Determine the [x, y] coordinate at the center of the cell enclosing the given text.  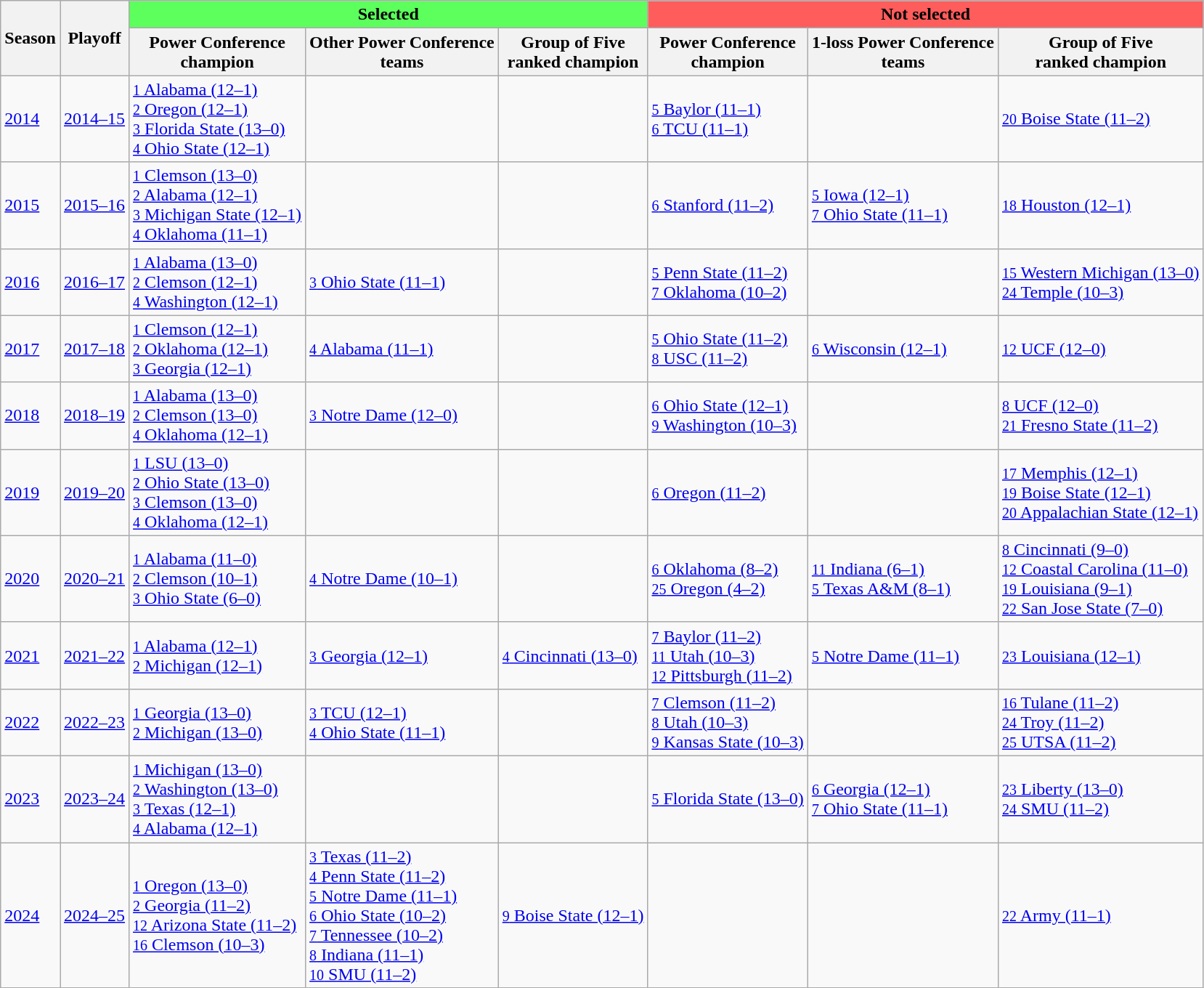
17 Memphis (12–1) 19 Boise State (12–1) 20 Appalachian State (12–1) [1101, 493]
2016 [30, 282]
2020 [30, 578]
Not selected [925, 15]
23 Louisiana (12–1) [1101, 655]
2018 [30, 416]
7 Baylor (11–2) 11 Utah (10–3) 12 Pittsburgh (11–2) [728, 655]
3 Georgia (12–1) [402, 655]
2023 [30, 799]
6 Oklahoma (8–2) 25 Oregon (4–2) [728, 578]
2015 [30, 205]
2019–20 [94, 493]
6 Georgia (12–1) 7 Ohio State (11–1) [903, 799]
2019 [30, 493]
22 Army (11–1) [1101, 915]
8 UCF (12–0) 21 Fresno State (11–2) [1101, 416]
1 LSU (13–0) 2 Ohio State (13–0) 3 Clemson (13–0) 4 Oklahoma (12–1) [218, 493]
6 Oregon (11–2) [728, 493]
1 Michigan (13–0) 2 Washington (13–0) 3 Texas (12–1) 4 Alabama (12–1) [218, 799]
2024–25 [94, 915]
Selected [389, 15]
5 Baylor (11–1) 6 TCU (11–1) [728, 119]
1 Alabama (11–0) 2 Clemson (10–1) 3 Ohio State (6–0) [218, 578]
15 Western Michigan (13–0) 24 Temple (10–3) [1101, 282]
2021 [30, 655]
5 Ohio State (11–2) 8 USC (11–2) [728, 349]
2022 [30, 722]
4 Notre Dame (10–1) [402, 578]
18 Houston (12–1) [1101, 205]
16 Tulane (11–2)24 Troy (11–2)25 UTSA (11–2) [1101, 722]
1-loss Power Conferenceteams [903, 52]
1 Clemson (13–0) 2 Alabama (12–1) 3 Michigan State (12–1) 4 Oklahoma (11–1) [218, 205]
12 UCF (12–0) [1101, 349]
11 Indiana (6–1) 5 Texas A&M (8–1) [903, 578]
1 Alabama (13–0) 2 Clemson (13–0) 4 Oklahoma (12–1) [218, 416]
3 Ohio State (11–1) [402, 282]
2021–22 [94, 655]
3 Notre Dame (12–0) [402, 416]
6 Stanford (11–2) [728, 205]
5 Florida State (13–0) [728, 799]
7 Clemson (11–2)8 Utah (10–3)9 Kansas State (10–3) [728, 722]
2017 [30, 349]
2015–16 [94, 205]
2014–15 [94, 119]
2023–24 [94, 799]
1 Oregon (13–0) 2 Georgia (11–2) 12 Arizona State (11–2) 16 Clemson (10–3) [218, 915]
1 Alabama (13–0) 2 Clemson (12–1) 4 Washington (12–1) [218, 282]
5 Iowa (12–1) 7 Ohio State (11–1) [903, 205]
4 Alabama (11–1) [402, 349]
3 TCU (12–1) 4 Ohio State (11–1) [402, 722]
20 Boise State (11–2) [1101, 119]
9 Boise State (12–1) [573, 915]
1 Alabama (12–1) 2 Oregon (12–1) 3 Florida State (13–0) 4 Ohio State (12–1) [218, 119]
1 Alabama (12–1) 2 Michigan (12–1) [218, 655]
3 Texas (11–2) 4 Penn State (11–2) 5 Notre Dame (11–1) 6 Ohio State (10–2) 7 Tennessee (10–2) 8 Indiana (11–1) 10 SMU (11–2) [402, 915]
6 Wisconsin (12–1) [903, 349]
2016–17 [94, 282]
1 Georgia (13–0) 2 Michigan (13–0) [218, 722]
2017–18 [94, 349]
2024 [30, 915]
2020–21 [94, 578]
6 Ohio State (12–1) 9 Washington (10–3) [728, 416]
1 Clemson (12–1) 2 Oklahoma (12–1) 3 Georgia (12–1) [218, 349]
Other Power Conferenceteams [402, 52]
2018–19 [94, 416]
2014 [30, 119]
2022–23 [94, 722]
Season [30, 38]
5 Notre Dame (11–1) [903, 655]
Playoff [94, 38]
5 Penn State (11–2) 7 Oklahoma (10–2) [728, 282]
8 Cincinnati (9–0) 12 Coastal Carolina (11–0) 19 Louisiana (9–1) 22 San Jose State (7–0) [1101, 578]
23 Liberty (13–0) 24 SMU (11–2) [1101, 799]
4 Cincinnati (13–0) [573, 655]
